Search for the cell housing the specified text and yield its [X, Y] center coordinate. 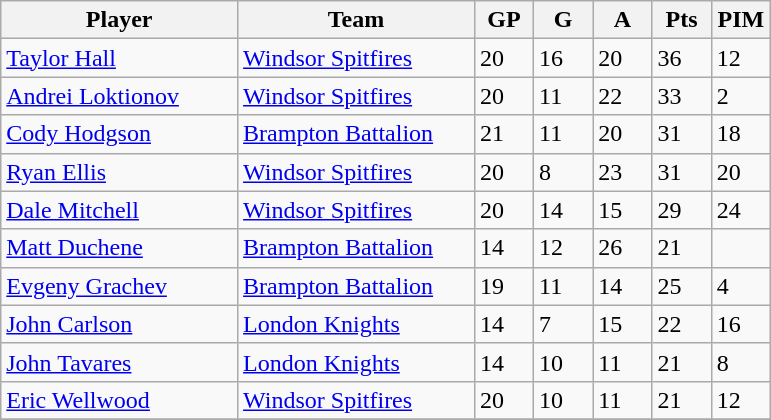
A [622, 20]
26 [622, 248]
Taylor Hall [120, 58]
25 [682, 286]
7 [564, 324]
Dale Mitchell [120, 210]
Team [356, 20]
Player [120, 20]
Andrei Loktionov [120, 96]
G [564, 20]
33 [682, 96]
Eric Wellwood [120, 400]
John Carlson [120, 324]
18 [740, 134]
36 [682, 58]
4 [740, 286]
PIM [740, 20]
29 [682, 210]
2 [740, 96]
23 [622, 172]
19 [504, 286]
Evgeny Grachev [120, 286]
GP [504, 20]
Cody Hodgson [120, 134]
John Tavares [120, 362]
Pts [682, 20]
Matt Duchene [120, 248]
Ryan Ellis [120, 172]
24 [740, 210]
